Output the [x, y] coordinate of the center of the cell containing the given text.  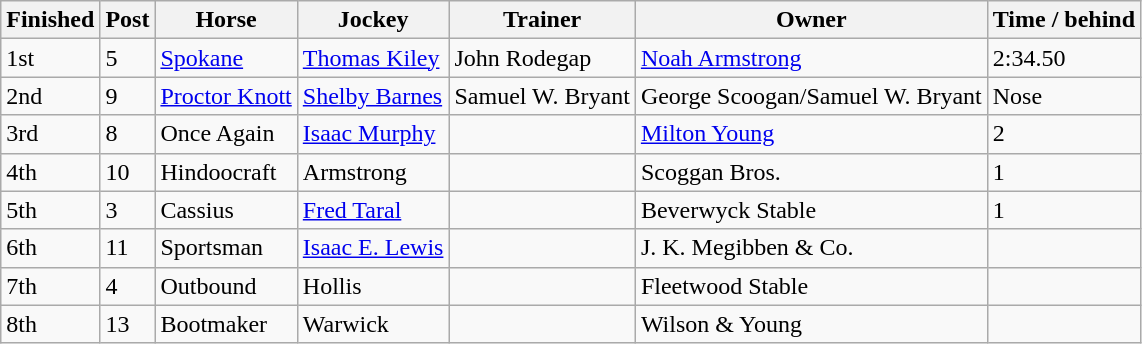
Fleetwood Stable [811, 286]
John Rodegap [542, 58]
Hollis [373, 286]
Nose [1064, 96]
2nd [50, 96]
Proctor Knott [226, 96]
Isaac E. Lewis [373, 248]
Sportsman [226, 248]
Shelby Barnes [373, 96]
Samuel W. Bryant [542, 96]
Cassius [226, 210]
2:34.50 [1064, 58]
4 [128, 286]
2 [1064, 134]
7th [50, 286]
1st [50, 58]
Armstrong [373, 172]
George Scoogan/Samuel W. Bryant [811, 96]
Bootmaker [226, 324]
Once Again [226, 134]
Milton Young [811, 134]
Outbound [226, 286]
Trainer [542, 20]
Spokane [226, 58]
13 [128, 324]
Fred Taral [373, 210]
Jockey [373, 20]
11 [128, 248]
5th [50, 210]
Horse [226, 20]
8 [128, 134]
Isaac Murphy [373, 134]
10 [128, 172]
Hindoocraft [226, 172]
4th [50, 172]
Beverwyck Stable [811, 210]
Thomas Kiley [373, 58]
Noah Armstrong [811, 58]
6th [50, 248]
Finished [50, 20]
9 [128, 96]
Post [128, 20]
Scoggan Bros. [811, 172]
3 [128, 210]
Warwick [373, 324]
Time / behind [1064, 20]
5 [128, 58]
8th [50, 324]
J. K. Megibben & Co. [811, 248]
Owner [811, 20]
3rd [50, 134]
Wilson & Young [811, 324]
